Return (X, Y) of the center of cell containing provided text 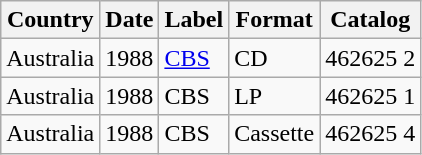
462625 2 (370, 58)
Date (130, 20)
462625 1 (370, 96)
Country (50, 20)
Catalog (370, 20)
Label (194, 20)
462625 4 (370, 134)
Format (274, 20)
LP (274, 96)
Cassette (274, 134)
CD (274, 58)
